Output the [X, Y] coordinate of the center of the cell containing the given text.  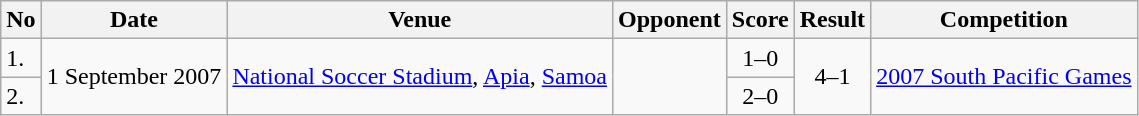
1. [21, 58]
4–1 [832, 77]
1 September 2007 [134, 77]
Date [134, 20]
Score [760, 20]
No [21, 20]
2007 South Pacific Games [1004, 77]
2. [21, 96]
1–0 [760, 58]
Competition [1004, 20]
Result [832, 20]
Opponent [670, 20]
Venue [420, 20]
National Soccer Stadium, Apia, Samoa [420, 77]
2–0 [760, 96]
